For the text-containing cell, return its midpoint in [x, y] coordinate format. 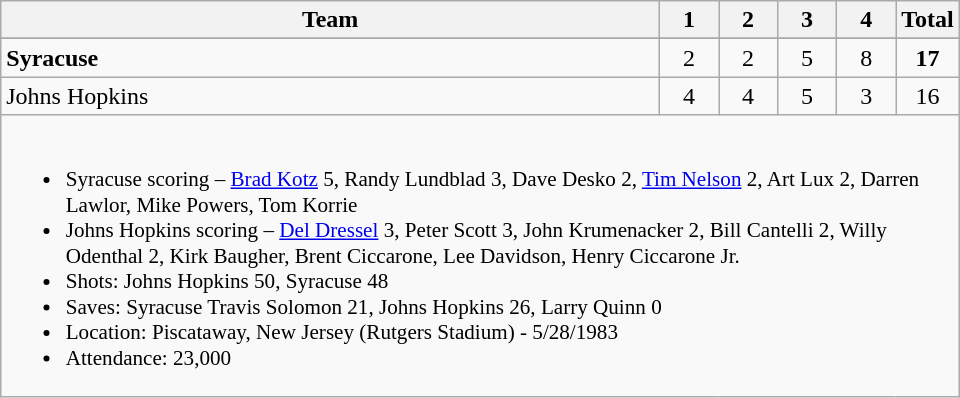
Johns Hopkins [330, 96]
16 [928, 96]
Total [928, 20]
Syracuse [330, 58]
Team [330, 20]
17 [928, 58]
8 [866, 58]
1 [688, 20]
